For the text-containing cell, return its midpoint in (X, Y) coordinate format. 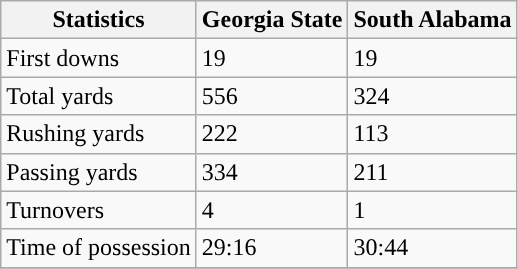
324 (432, 96)
South Alabama (432, 20)
4 (272, 210)
211 (432, 172)
556 (272, 96)
Statistics (99, 20)
Total yards (99, 96)
30:44 (432, 248)
First downs (99, 58)
Rushing yards (99, 134)
Turnovers (99, 210)
334 (272, 172)
Time of possession (99, 248)
222 (272, 134)
Passing yards (99, 172)
113 (432, 134)
1 (432, 210)
Georgia State (272, 20)
29:16 (272, 248)
